Detect which cell encompasses the target text, then output its [X, Y] center coordinate. 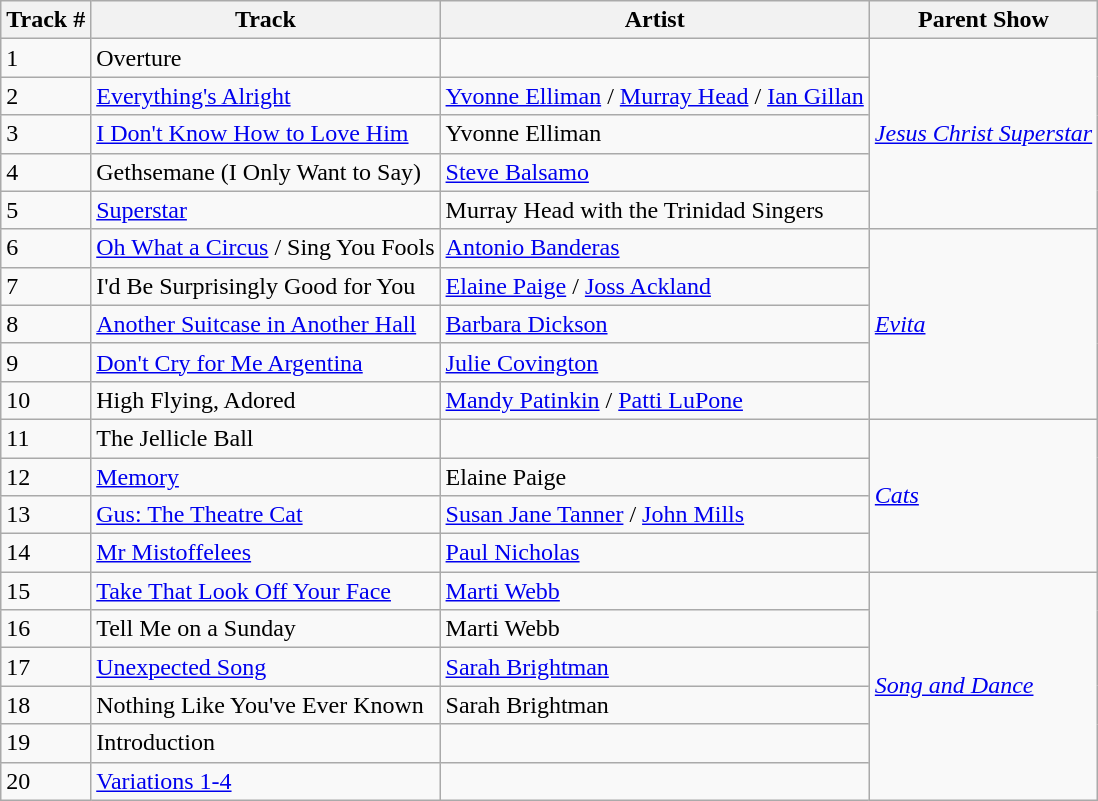
4 [46, 172]
I Don't Know How to Love Him [266, 134]
13 [46, 515]
Murray Head with the Trinidad Singers [654, 210]
Yvonne Elliman [654, 134]
11 [46, 438]
5 [46, 210]
15 [46, 591]
Unexpected Song [266, 667]
Nothing Like You've Ever Known [266, 705]
Parent Show [983, 20]
Superstar [266, 210]
3 [46, 134]
Gus: The Theatre Cat [266, 515]
Don't Cry for Me Argentina [266, 362]
8 [46, 324]
17 [46, 667]
20 [46, 781]
Cats [983, 495]
Take That Look Off Your Face [266, 591]
Elaine Paige / Joss Ackland [654, 286]
Memory [266, 477]
Introduction [266, 743]
Paul Nicholas [654, 553]
Another Suitcase in Another Hall [266, 324]
Variations 1-4 [266, 781]
Gethsemane (I Only Want to Say) [266, 172]
9 [46, 362]
High Flying, Adored [266, 400]
2 [46, 96]
18 [46, 705]
12 [46, 477]
19 [46, 743]
Mr Mistoffelees [266, 553]
The Jellicle Ball [266, 438]
Elaine Paige [654, 477]
Mandy Patinkin / Patti LuPone [654, 400]
Everything's Alright [266, 96]
Oh What a Circus / Sing You Fools [266, 248]
Yvonne Elliman / Murray Head / Ian Gillan [654, 96]
Jesus Christ Superstar [983, 134]
16 [46, 629]
7 [46, 286]
6 [46, 248]
Artist [654, 20]
10 [46, 400]
14 [46, 553]
1 [46, 58]
Track [266, 20]
Barbara Dickson [654, 324]
Susan Jane Tanner / John Mills [654, 515]
Overture [266, 58]
Evita [983, 324]
Antonio Banderas [654, 248]
Steve Balsamo [654, 172]
Track # [46, 20]
I'd Be Surprisingly Good for You [266, 286]
Julie Covington [654, 362]
Tell Me on a Sunday [266, 629]
Song and Dance [983, 686]
